Capture the cell that displays the provided text and extract its (x, y) central coordinate. 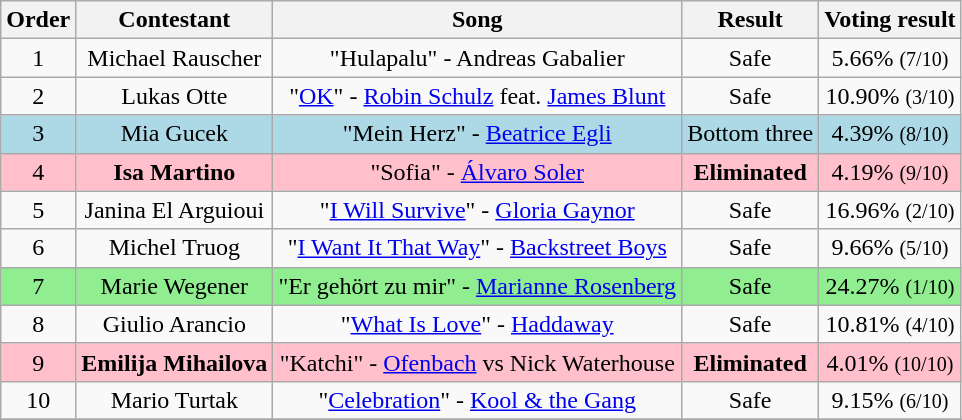
Voting result (890, 20)
9 (38, 362)
5 (38, 210)
"What Is Love" - Haddaway (478, 324)
4 (38, 172)
16.96% (2/10) (890, 210)
5.66% (7/10) (890, 58)
"I Want It That Way" - Backstreet Boys (478, 248)
10 (38, 400)
"I Will Survive" - Gloria Gaynor (478, 210)
"Mein Herz" - Beatrice Egli (478, 134)
24.27% (1/10) (890, 286)
"OK" - Robin Schulz feat. James Blunt (478, 96)
4.19% (9/10) (890, 172)
Result (750, 20)
Giulio Arancio (174, 324)
7 (38, 286)
3 (38, 134)
Mario Turtak (174, 400)
Song (478, 20)
"Celebration" - Kool & the Gang (478, 400)
Mia Gucek (174, 134)
Order (38, 20)
Isa Martino (174, 172)
"Sofia" - Álvaro Soler (478, 172)
Michael Rauscher (174, 58)
"Katchi" - Ofenbach vs Nick Waterhouse (478, 362)
8 (38, 324)
10.90% (3/10) (890, 96)
"Hulapalu" - Andreas Gabalier (478, 58)
4.39% (8/10) (890, 134)
"Er gehört zu mir" - Marianne Rosenberg (478, 286)
Lukas Otte (174, 96)
9.66% (5/10) (890, 248)
Michel Truog (174, 248)
Marie Wegener (174, 286)
6 (38, 248)
Bottom three (750, 134)
4.01% (10/10) (890, 362)
Janina El Arguioui (174, 210)
9.15% (6/10) (890, 400)
10.81% (4/10) (890, 324)
Contestant (174, 20)
Emilija Mihailova (174, 362)
2 (38, 96)
1 (38, 58)
